Capture the cell that displays the provided text and extract its (x, y) central coordinate. 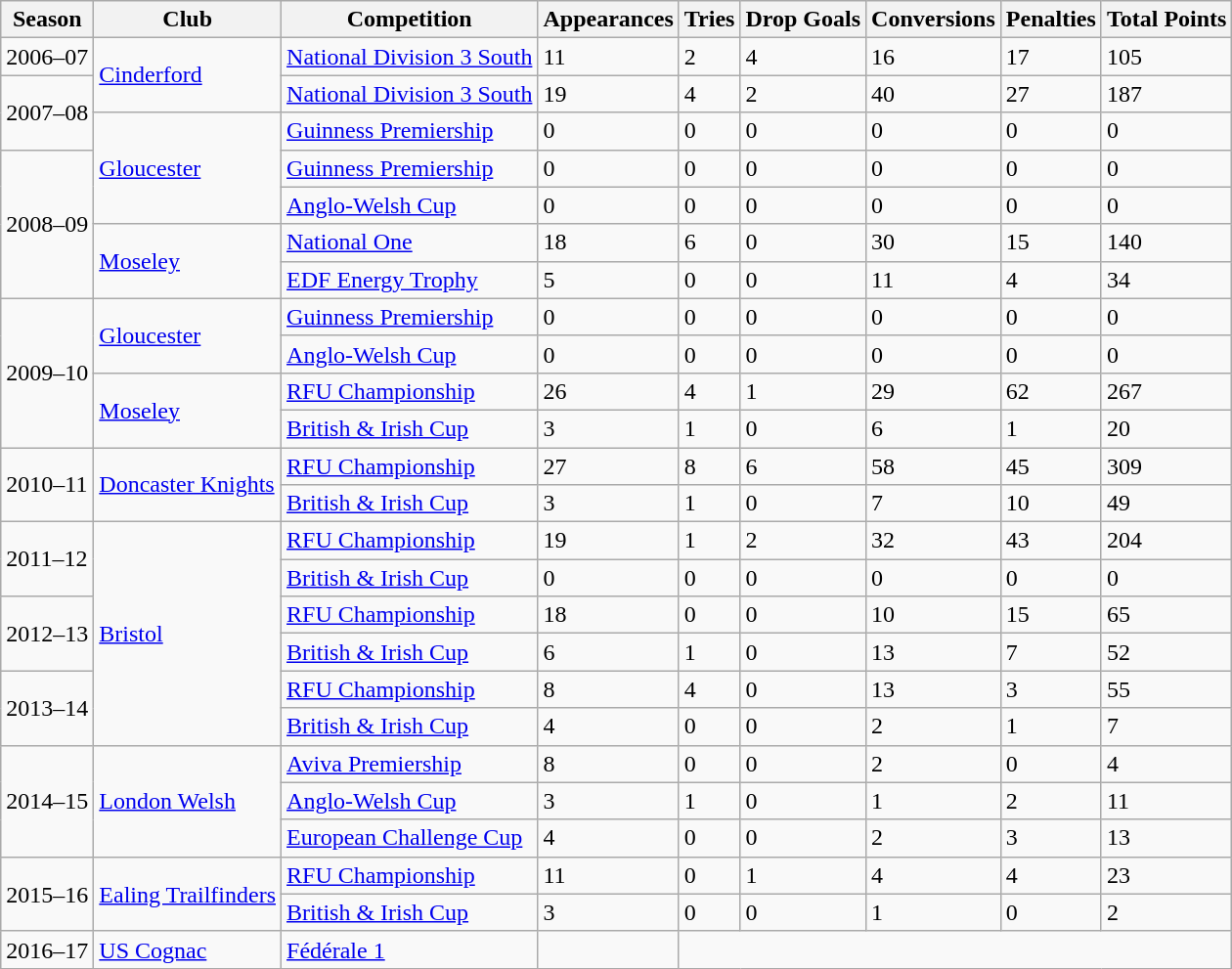
2012–13 (47, 634)
23 (1166, 875)
2011–12 (47, 559)
309 (1166, 466)
Tries (710, 20)
Ealing Trailfinders (188, 894)
London Welsh (188, 801)
Club (188, 20)
European Challenge Cup (410, 838)
30 (934, 242)
34 (1166, 280)
2010–11 (47, 485)
Appearances (608, 20)
Season (47, 20)
26 (608, 391)
US Cognac (188, 949)
65 (1166, 615)
National One (410, 242)
52 (1166, 652)
29 (934, 391)
140 (1166, 242)
105 (1166, 57)
Conversions (934, 20)
204 (1166, 541)
32 (934, 541)
17 (1050, 57)
55 (1166, 689)
Cinderford (188, 75)
Doncaster Knights (188, 485)
267 (1166, 391)
2008–09 (47, 224)
40 (934, 94)
Total Points (1166, 20)
Penalties (1050, 20)
2009–10 (47, 373)
Fédérale 1 (410, 949)
2016–17 (47, 949)
Drop Goals (804, 20)
EDF Energy Trophy (410, 280)
49 (1166, 504)
5 (608, 280)
45 (1050, 466)
2015–16 (47, 894)
43 (1050, 541)
16 (934, 57)
2006–07 (47, 57)
20 (1166, 428)
187 (1166, 94)
58 (934, 466)
2014–15 (47, 801)
2013–14 (47, 708)
Competition (410, 20)
62 (1050, 391)
Bristol (188, 634)
Aviva Premiership (410, 764)
2007–08 (47, 112)
